Pinpoint the cell where the given text exists, returning its (x, y) midpoint coordinate. 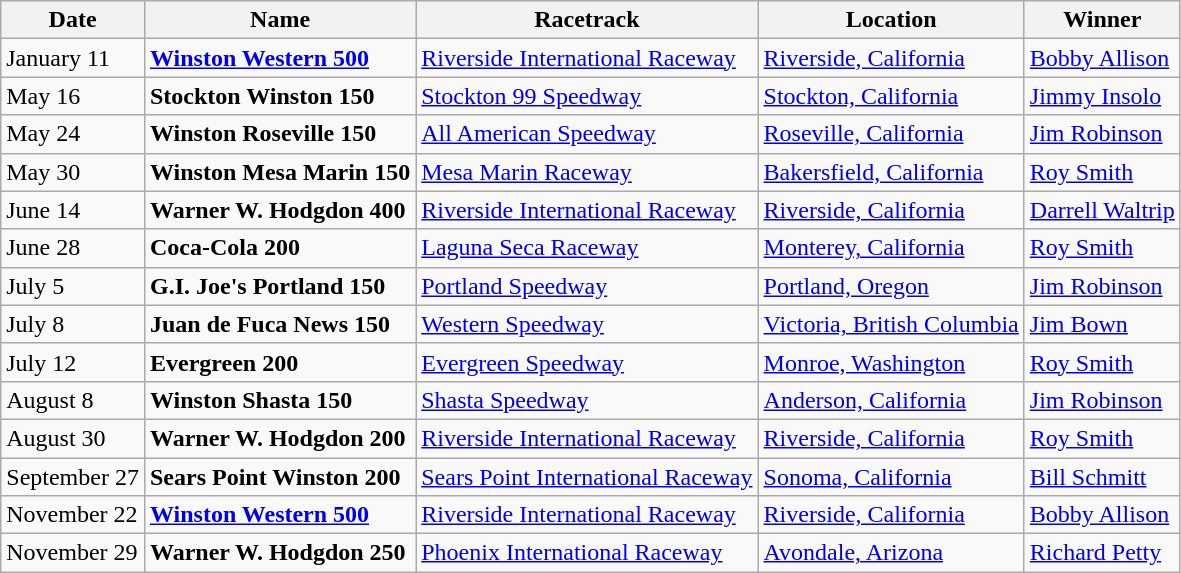
June 14 (73, 210)
Date (73, 20)
Evergreen 200 (280, 362)
Racetrack (587, 20)
Winston Shasta 150 (280, 400)
Location (891, 20)
Anderson, California (891, 400)
Winner (1102, 20)
Portland, Oregon (891, 286)
July 12 (73, 362)
Mesa Marin Raceway (587, 172)
Monroe, Washington (891, 362)
Evergreen Speedway (587, 362)
Warner W. Hodgdon 200 (280, 438)
July 8 (73, 324)
June 28 (73, 248)
Victoria, British Columbia (891, 324)
All American Speedway (587, 134)
Winston Mesa Marin 150 (280, 172)
Jimmy Insolo (1102, 96)
Roseville, California (891, 134)
Sears Point Winston 200 (280, 477)
Bakersfield, California (891, 172)
Portland Speedway (587, 286)
Stockton Winston 150 (280, 96)
September 27 (73, 477)
Jim Bown (1102, 324)
November 22 (73, 515)
Monterey, California (891, 248)
Warner W. Hodgdon 250 (280, 553)
Darrell Waltrip (1102, 210)
Richard Petty (1102, 553)
Stockton 99 Speedway (587, 96)
August 8 (73, 400)
Avondale, Arizona (891, 553)
G.I. Joe's Portland 150 (280, 286)
Shasta Speedway (587, 400)
Phoenix International Raceway (587, 553)
Bill Schmitt (1102, 477)
Laguna Seca Raceway (587, 248)
July 5 (73, 286)
Coca-Cola 200 (280, 248)
Warner W. Hodgdon 400 (280, 210)
November 29 (73, 553)
May 16 (73, 96)
Winston Roseville 150 (280, 134)
Sonoma, California (891, 477)
May 24 (73, 134)
Name (280, 20)
January 11 (73, 58)
August 30 (73, 438)
Sears Point International Raceway (587, 477)
May 30 (73, 172)
Stockton, California (891, 96)
Western Speedway (587, 324)
Juan de Fuca News 150 (280, 324)
